Search for the cell housing the specified text and yield its [x, y] center coordinate. 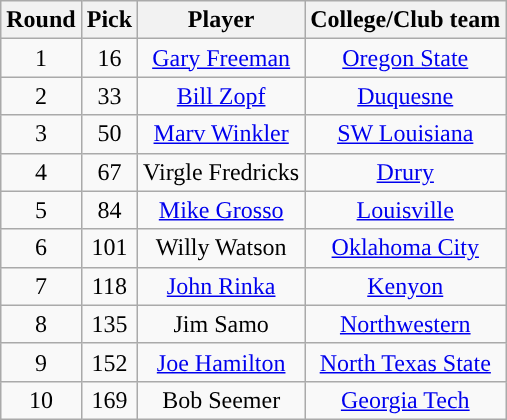
Willy Watson [222, 248]
Kenyon [406, 286]
67 [109, 172]
1 [41, 58]
John Rinka [222, 286]
Player [222, 20]
33 [109, 96]
Northwestern [406, 324]
Oregon State [406, 58]
152 [109, 362]
Bob Seemer [222, 400]
Pick [109, 20]
50 [109, 134]
3 [41, 134]
Louisville [406, 210]
Duquesne [406, 96]
Georgia Tech [406, 400]
Mike Grosso [222, 210]
118 [109, 286]
84 [109, 210]
169 [109, 400]
SW Louisiana [406, 134]
101 [109, 248]
7 [41, 286]
6 [41, 248]
Drury [406, 172]
10 [41, 400]
16 [109, 58]
Round [41, 20]
Gary Freeman [222, 58]
North Texas State [406, 362]
2 [41, 96]
9 [41, 362]
Marv Winkler [222, 134]
Oklahoma City [406, 248]
Virgle Fredricks [222, 172]
4 [41, 172]
Jim Samo [222, 324]
Joe Hamilton [222, 362]
8 [41, 324]
5 [41, 210]
135 [109, 324]
College/Club team [406, 20]
Bill Zopf [222, 96]
